For the text-containing cell, return its midpoint in [X, Y] coordinate format. 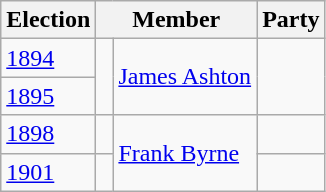
1894 [48, 58]
1898 [48, 134]
1895 [48, 96]
1901 [48, 172]
Election [48, 20]
Party [291, 20]
Frank Byrne [185, 153]
James Ashton [185, 77]
Member [176, 20]
